For the text-containing cell, return its midpoint in [x, y] coordinate format. 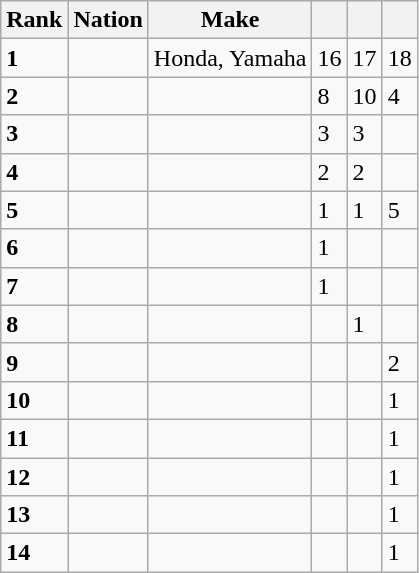
Rank [34, 20]
9 [34, 362]
16 [330, 58]
18 [400, 58]
11 [34, 438]
12 [34, 477]
Make [230, 20]
Honda, Yamaha [230, 58]
17 [364, 58]
13 [34, 515]
6 [34, 248]
Nation [108, 20]
7 [34, 286]
14 [34, 553]
